Return (x, y) of the center of cell containing provided text 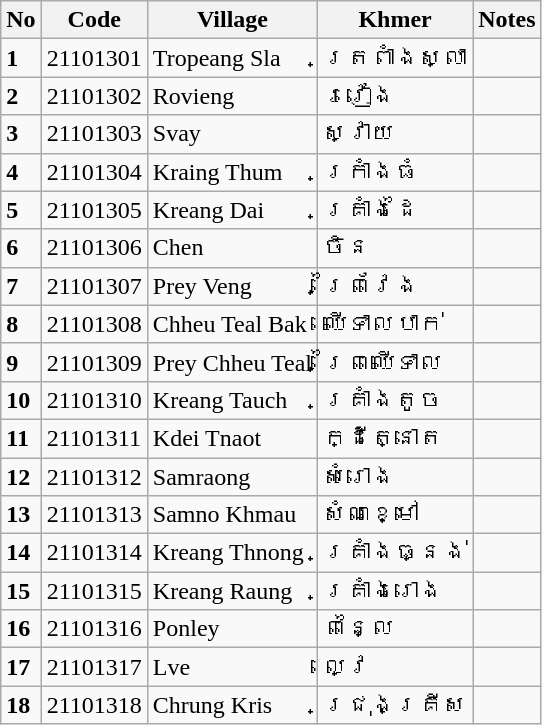
Kreang Dai (232, 210)
18 (21, 705)
4 (21, 172)
Lve (232, 667)
គ្រាំងធ្នង់ (396, 553)
21101302 (94, 96)
12 (21, 477)
17 (21, 667)
Village (232, 20)
1 (21, 58)
Kreang Raung (232, 591)
Kraing Thum (232, 172)
3 (21, 134)
No (21, 20)
ក្រាំងធំ (396, 172)
ព្រៃវែង (396, 286)
8 (21, 324)
ព្រៃឈើទាល (396, 362)
Ponley (232, 629)
9 (21, 362)
Prey Chheu Teal (232, 362)
ស្វាយ (396, 134)
Chrung Kris (232, 705)
Chen (232, 248)
21101317 (94, 667)
ពន្លៃ (396, 629)
2 (21, 96)
21101316 (94, 629)
15 (21, 591)
Kdei Tnaot (232, 438)
ត្រពាំងស្លា (396, 58)
សំណខ្មៅ (396, 515)
ឈើទាលបាក់ (396, 324)
Rovieng (232, 96)
ចិន (396, 248)
Khmer (396, 20)
21101305 (94, 210)
21101318 (94, 705)
21101308 (94, 324)
Samraong (232, 477)
6 (21, 248)
Svay (232, 134)
Kreang Tauch (232, 400)
ល្វេ (396, 667)
21101314 (94, 553)
Kreang Thnong (232, 553)
10 (21, 400)
Prey Veng (232, 286)
21101311 (94, 438)
21101306 (94, 248)
21101310 (94, 400)
គ្រាំងរោង (396, 591)
14 (21, 553)
21101313 (94, 515)
គ្រាំងដៃ (396, 210)
21101304 (94, 172)
Notes (507, 20)
រវៀង (396, 96)
21101303 (94, 134)
Chheu Teal Bak (232, 324)
Tropeang Sla (232, 58)
21101312 (94, 477)
សំរោង (396, 477)
11 (21, 438)
16 (21, 629)
21101307 (94, 286)
5 (21, 210)
ជ្រុងគ្រីស (396, 705)
Code (94, 20)
7 (21, 286)
Samno Khmau (232, 515)
21101309 (94, 362)
21101315 (94, 591)
គ្រាំងតូច (396, 400)
21101301 (94, 58)
13 (21, 515)
ក្ដីត្នោត (396, 438)
